Detect which cell encompasses the target text, then output its (X, Y) center coordinate. 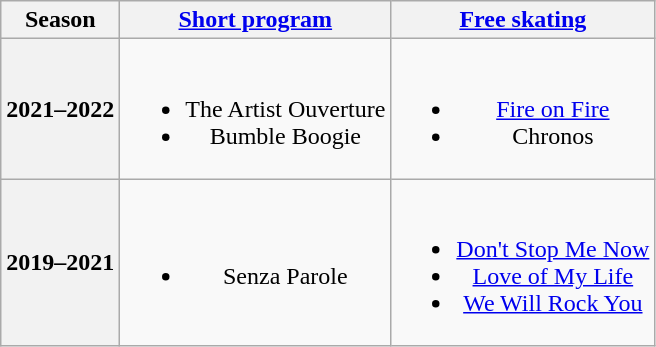
Short program (256, 20)
Senza Parole (256, 262)
Don't Stop Me NowLove of My LifeWe Will Rock You (523, 262)
Free skating (523, 20)
2021–2022 (60, 109)
Season (60, 20)
The Artist Ouverture Bumble Boogie (256, 109)
Fire on Fire Chronos (523, 109)
2019–2021 (60, 262)
